Scan for the cell matching the given text and deliver its (X, Y) coordinate at center. 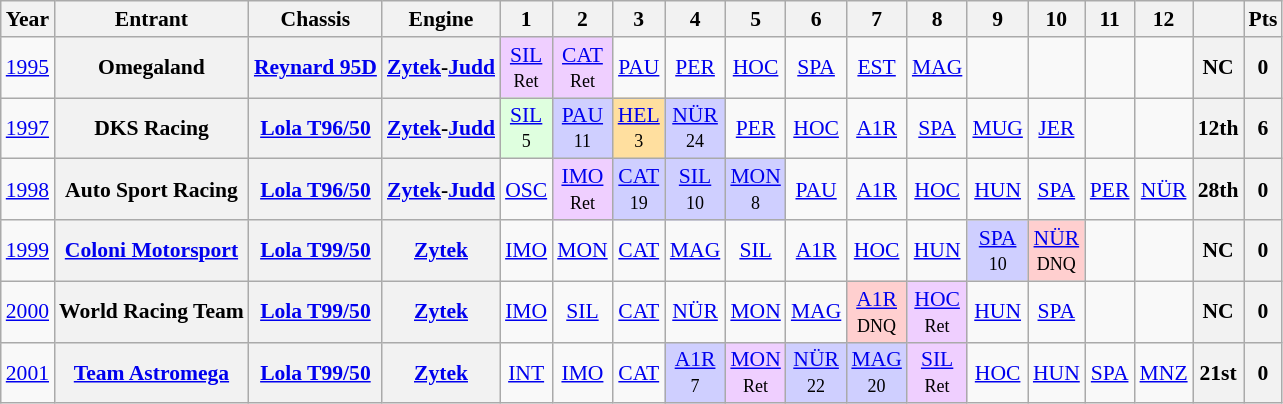
1 (526, 19)
7 (876, 19)
CAT19 (639, 190)
12th (1218, 128)
12 (1164, 19)
SIL10 (696, 190)
PAU11 (582, 128)
World Racing Team (152, 312)
HEL3 (639, 128)
Engine (441, 19)
MUG (998, 128)
NÜR24 (696, 128)
4 (696, 19)
11 (1110, 19)
28th (1218, 190)
Chassis (316, 19)
1998 (28, 190)
Coloni Motorsport (152, 250)
MON8 (756, 190)
Auto Sport Racing (152, 190)
1995 (28, 68)
A1R7 (696, 372)
8 (938, 19)
21st (1218, 372)
EST (876, 68)
2001 (28, 372)
INT (526, 372)
2 (582, 19)
MNZ (1164, 372)
OSC (526, 190)
A1RDNQ (876, 312)
Pts (1264, 19)
5 (756, 19)
Reynard 95D (316, 68)
IMORet (582, 190)
1999 (28, 250)
NÜR22 (816, 372)
2000 (28, 312)
HOCRet (938, 312)
Entrant (152, 19)
DKS Racing (152, 128)
SIL5 (526, 128)
MONRet (756, 372)
10 (1056, 19)
CATRet (582, 68)
1997 (28, 128)
SPA10 (998, 250)
Omegaland (152, 68)
MAG20 (876, 372)
JER (1056, 128)
Year (28, 19)
9 (998, 19)
3 (639, 19)
Team Astromega (152, 372)
NÜRDNQ (1056, 250)
